For the text-containing cell, return its midpoint in [X, Y] coordinate format. 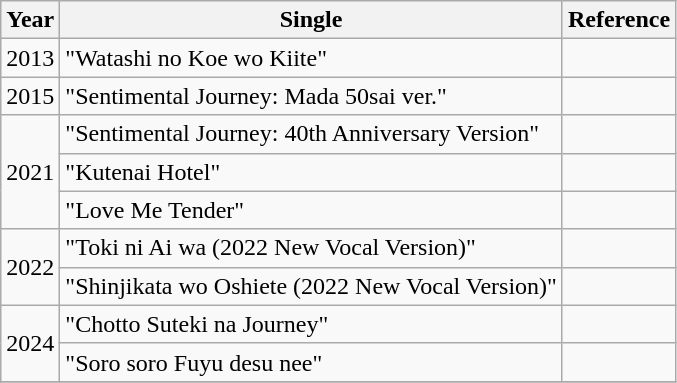
Single [312, 20]
"Toki ni Ai wa (2022 New Vocal Version)" [312, 248]
2015 [30, 96]
"Love Me Tender" [312, 210]
Year [30, 20]
2024 [30, 343]
"Chotto Suteki na Journey" [312, 324]
"Shinjikata wo Oshiete (2022 New Vocal Version)" [312, 286]
2013 [30, 58]
"Sentimental Journey: 40th Anniversary Version" [312, 134]
Reference [618, 20]
"Watashi no Koe wo Kiite" [312, 58]
2022 [30, 267]
"Soro soro Fuyu desu nee" [312, 362]
2021 [30, 172]
"Kutenai Hotel" [312, 172]
"Sentimental Journey: Mada 50sai ver." [312, 96]
